Find where the given text appears and provide that cell's center as (X, Y) coordinate. 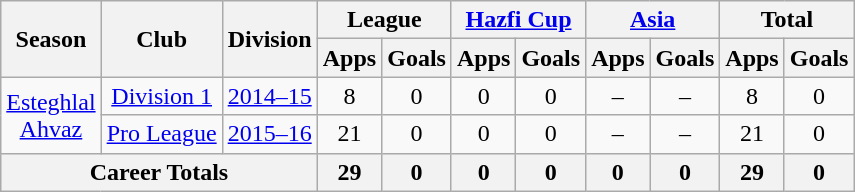
Total (787, 20)
Hazfi Cup (518, 20)
Asia (653, 20)
Club (162, 39)
2015–16 (270, 134)
Career Totals (159, 172)
Division 1 (162, 96)
Pro League (162, 134)
2014–15 (270, 96)
League (384, 20)
Division (270, 39)
EsteghlalAhvaz (51, 115)
Season (51, 39)
